Detect which cell encompasses the target text, then output its (x, y) center coordinate. 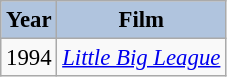
1994 (29, 58)
Film (142, 20)
Year (29, 20)
Little Big League (142, 58)
